Search for the cell housing the specified text and yield its (X, Y) center coordinate. 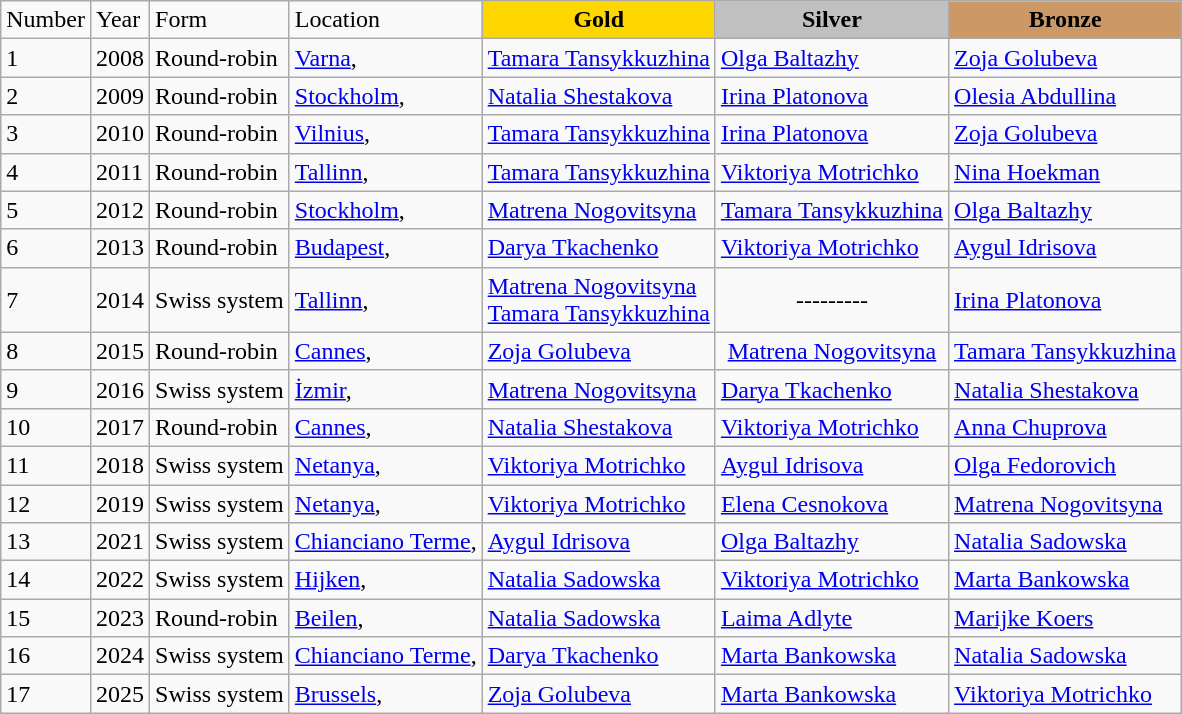
2 (46, 96)
--------- (832, 300)
2016 (120, 389)
2024 (120, 656)
Gold (598, 20)
Olesia Abdullina (1066, 96)
2012 (120, 210)
Marijke Koers (1066, 618)
Brussels, (386, 694)
Form (220, 20)
Olga Fedorovich (1066, 465)
2018 (120, 465)
Hijken, (386, 580)
16 (46, 656)
Beilen, (386, 618)
7 (46, 300)
11 (46, 465)
13 (46, 542)
2019 (120, 503)
2010 (120, 134)
Varna, (386, 58)
İzmir, (386, 389)
Laima Adlyte (832, 618)
14 (46, 580)
2013 (120, 248)
12 (46, 503)
2017 (120, 427)
2023 (120, 618)
15 (46, 618)
10 (46, 427)
Silver (832, 20)
2021 (120, 542)
Year (120, 20)
Bronze (1066, 20)
6 (46, 248)
2015 (120, 351)
2011 (120, 172)
Matrena Nogovitsyna Tamara Tansykkuzhina (598, 300)
Location (386, 20)
2008 (120, 58)
Nina Hoekman (1066, 172)
Vilnius, (386, 134)
9 (46, 389)
Anna Chuprova (1066, 427)
2022 (120, 580)
5 (46, 210)
8 (46, 351)
4 (46, 172)
3 (46, 134)
Budapest, (386, 248)
17 (46, 694)
1 (46, 58)
Number (46, 20)
2009 (120, 96)
Elena Cesnokova (832, 503)
2014 (120, 300)
2025 (120, 694)
